Pinpoint the cell where the given text exists, returning its (X, Y) midpoint coordinate. 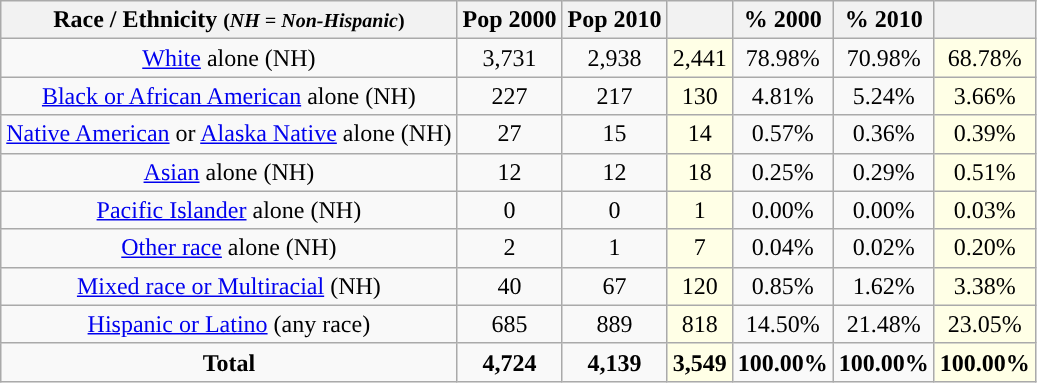
2 (510, 248)
818 (700, 324)
3,731 (510, 58)
14.50% (782, 324)
18 (700, 172)
0.02% (884, 248)
23.05% (984, 324)
3.38% (984, 286)
White alone (NH) (229, 58)
Pacific Islander alone (NH) (229, 210)
Other race alone (NH) (229, 248)
0.04% (782, 248)
21.48% (884, 324)
70.98% (884, 58)
Race / Ethnicity (NH = Non-Hispanic) (229, 20)
0.57% (782, 134)
Hispanic or Latino (any race) (229, 324)
67 (614, 286)
5.24% (884, 96)
68.78% (984, 58)
889 (614, 324)
Pop 2010 (614, 20)
685 (510, 324)
2,441 (700, 58)
27 (510, 134)
217 (614, 96)
4.81% (782, 96)
% 2010 (884, 20)
15 (614, 134)
7 (700, 248)
120 (700, 286)
227 (510, 96)
4,724 (510, 362)
3.66% (984, 96)
0.25% (782, 172)
130 (700, 96)
0.85% (782, 286)
% 2000 (782, 20)
1.62% (884, 286)
4,139 (614, 362)
2,938 (614, 58)
0.29% (884, 172)
78.98% (782, 58)
Total (229, 362)
0.03% (984, 210)
14 (700, 134)
0.51% (984, 172)
0.39% (984, 134)
Mixed race or Multiracial (NH) (229, 286)
0.20% (984, 248)
0.36% (884, 134)
Black or African American alone (NH) (229, 96)
3,549 (700, 362)
Pop 2000 (510, 20)
Asian alone (NH) (229, 172)
40 (510, 286)
Native American or Alaska Native alone (NH) (229, 134)
